Capture the cell that displays the provided text and extract its [x, y] central coordinate. 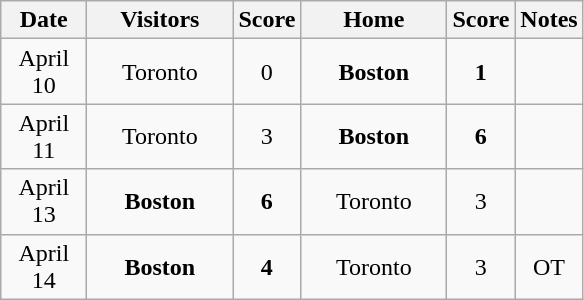
Visitors [160, 20]
April 11 [44, 136]
Notes [549, 20]
April 14 [44, 266]
4 [267, 266]
Date [44, 20]
0 [267, 72]
Home [374, 20]
1 [481, 72]
OT [549, 266]
April 10 [44, 72]
April 13 [44, 202]
